Locate the cell with the specified text and output its [x, y] center coordinate. 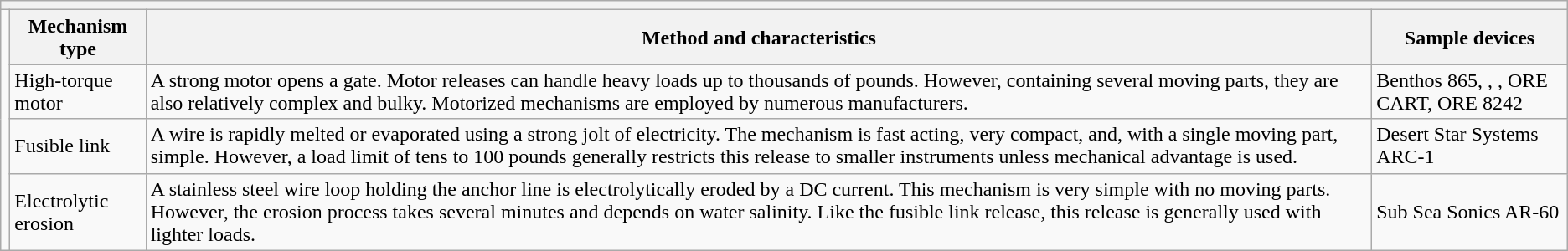
Desert Star Systems ARC-1 [1470, 146]
Sub Sea Sonics AR-60 [1470, 212]
Method and characteristics [759, 37]
High-torque motor [78, 92]
Fusible link [78, 146]
Electrolytic erosion [78, 212]
Mechanism type [78, 37]
Benthos 865, , , ORE CART, ORE 8242 [1470, 92]
Sample devices [1470, 37]
